Scan for the cell matching the given text and deliver its (x, y) coordinate at center. 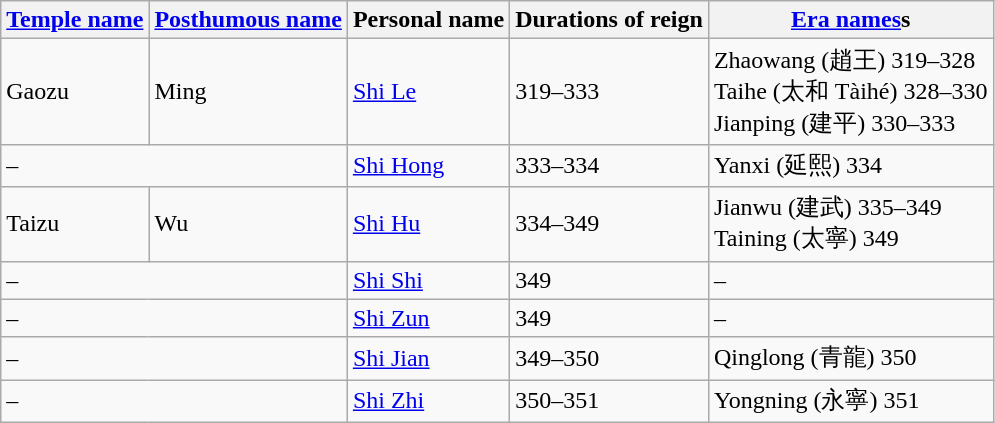
Shi Hu (428, 224)
350–351 (610, 402)
Wu (248, 224)
Ming (248, 92)
Shi Zun (428, 318)
Zhaowang (趙王) 319–328Taihe (太和 Tàihé) 328–330Jianping (建平) 330–333 (850, 92)
334–349 (610, 224)
Yanxi (延熙) 334 (850, 166)
Jianwu (建武) 335–349Taining (太寧) 349 (850, 224)
Shi Hong (428, 166)
Temple name (75, 20)
Shi Shi (428, 280)
Posthumous name (248, 20)
349–350 (610, 358)
Gaozu (75, 92)
Era namess (850, 20)
333–334 (610, 166)
Taizu (75, 224)
Qinglong (青龍) 350 (850, 358)
Shi Le (428, 92)
Shi Zhi (428, 402)
Durations of reign (610, 20)
Shi Jian (428, 358)
Yongning (永寧) 351 (850, 402)
319–333 (610, 92)
Personal name (428, 20)
